Identify which cell holds the provided text, then report its [x, y] central coordinate. 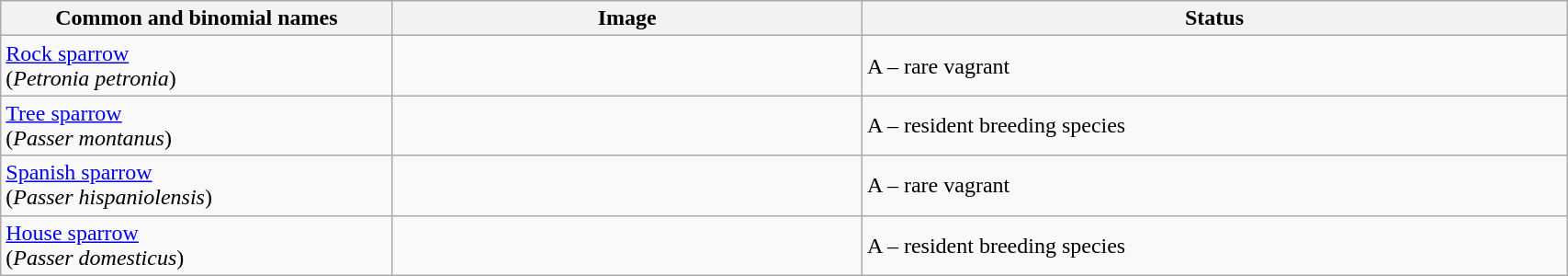
Image [626, 18]
Common and binomial names [197, 18]
Spanish sparrow(Passer hispaniolensis) [197, 186]
Rock sparrow(Petronia petronia) [197, 66]
Status [1214, 18]
House sparrow(Passer domesticus) [197, 245]
Tree sparrow(Passer montanus) [197, 125]
